Pinpoint the cell where the given text exists, returning its (X, Y) midpoint coordinate. 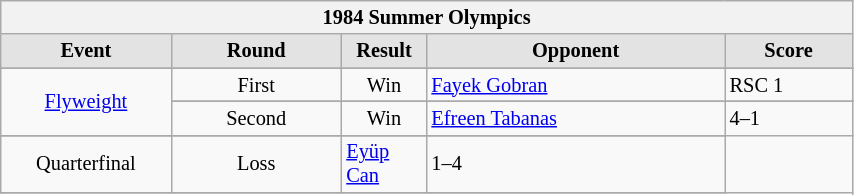
4–1 (789, 118)
1984 Summer Olympics (427, 17)
First (256, 85)
RSC 1 (789, 85)
Quarterfinal (86, 164)
Opponent (576, 51)
Fayek Gobran (576, 85)
Second (256, 118)
Result (384, 51)
Eyüp Can (384, 164)
Flyweight (86, 102)
Round (256, 51)
1–4 (576, 164)
Score (789, 51)
Efreen Tabanas (576, 118)
Event (86, 51)
Loss (256, 164)
